Detect which cell encompasses the target text, then output its (x, y) center coordinate. 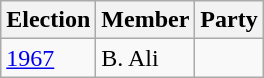
1967 (48, 58)
Party (229, 20)
Election (48, 20)
Member (146, 20)
B. Ali (146, 58)
